For the text-containing cell, return its midpoint in [x, y] coordinate format. 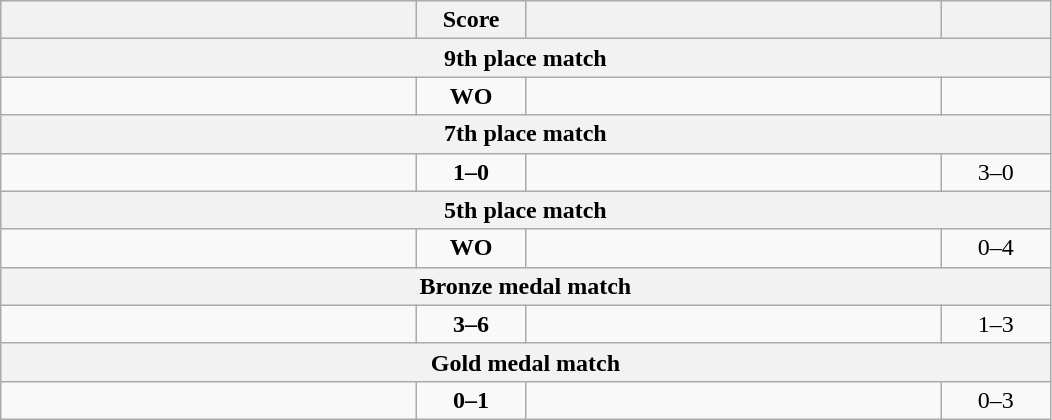
1–0 [472, 172]
3–6 [472, 324]
Bronze medal match [526, 286]
0–1 [472, 400]
0–3 [996, 400]
3–0 [996, 172]
1–3 [996, 324]
Score [472, 20]
Gold medal match [526, 362]
5th place match [526, 210]
0–4 [996, 248]
7th place match [526, 134]
9th place match [526, 58]
